Locate the cell with the specified text and output its (x, y) center coordinate. 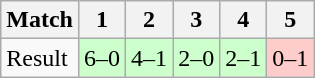
6–0 (102, 58)
4 (244, 20)
1 (102, 20)
3 (196, 20)
Match (40, 20)
2–1 (244, 58)
4–1 (150, 58)
Result (40, 58)
2 (150, 20)
0–1 (290, 58)
5 (290, 20)
2–0 (196, 58)
